From the cell containing the given text, extract its center point as (X, Y) coordinate. 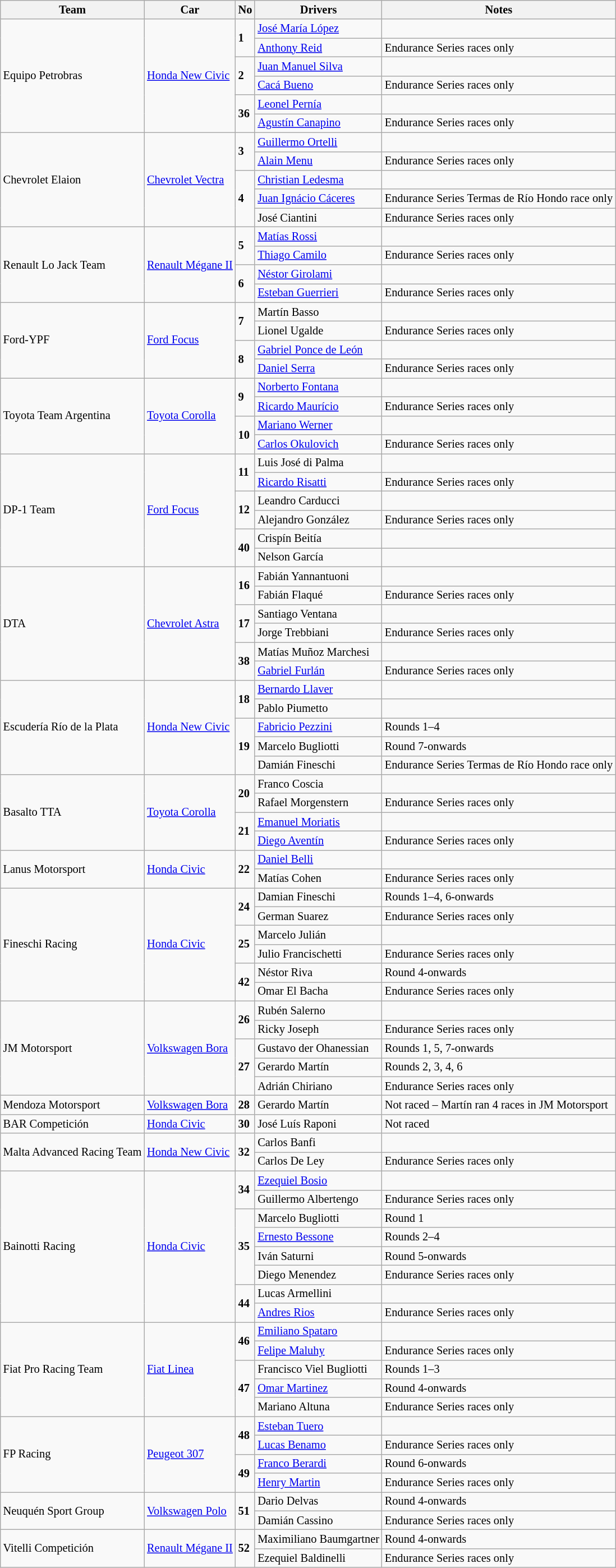
Ricardo Maurício (319, 406)
Alejandro González (319, 519)
Basalto TTA (72, 812)
4 (246, 199)
2 (246, 75)
1 (246, 38)
Franco Coscia (319, 784)
Drivers (319, 10)
Damián Fineschi (319, 765)
Fabián Yannantuoni (319, 576)
Gabriel Furlán (319, 670)
Leonel Pernía (319, 104)
Anthony Reid (319, 48)
24 (246, 907)
12 (246, 509)
Rounds 1, 5, 7-onwards (499, 1048)
Peugeot 307 (190, 1454)
Norberto Fontana (319, 387)
Daniel Belli (319, 859)
28 (246, 1105)
42 (246, 982)
JM Motorsport (72, 1048)
30 (246, 1124)
Leandro Carducci (319, 500)
21 (246, 831)
Ezequiel Bosio (319, 1180)
36 (246, 113)
Esteban Tuero (319, 1426)
Henry Martin (319, 1483)
16 (246, 586)
Ricky Joseph (319, 1029)
Agustín Canapino (319, 123)
FP Racing (72, 1454)
Matías Cohen (319, 879)
Not raced – Martín ran 4 races in JM Motorsport (499, 1105)
Lionel Ugalde (319, 330)
Round 6-onwards (499, 1464)
Gabriel Ponce de León (319, 350)
27 (246, 1067)
José Luís Raponi (319, 1124)
Julio Francischetti (319, 954)
38 (246, 661)
Not raced (499, 1124)
Juan Ignácio Cáceres (319, 199)
Matías Rossi (319, 236)
Crispín Beitía (319, 539)
Bernardo Llaver (319, 689)
Maximiliano Baumgartner (319, 1539)
8 (246, 359)
Mariano Altuna (319, 1407)
Volkswagen Polo (190, 1510)
7 (246, 321)
Team (72, 10)
Luis José di Palma (319, 463)
Juan Manuel Silva (319, 66)
Fabián Flaqué (319, 595)
Christian Ledesma (319, 180)
Lucas Armellini (319, 1294)
Rounds 2, 3, 4, 6 (499, 1067)
Ernesto Bessone (319, 1237)
Fiat Linea (190, 1369)
Omar El Bacha (319, 991)
Renault Lo Jack Team (72, 265)
Round 7-onwards (499, 746)
Mendoza Motorsport (72, 1105)
22 (246, 868)
José María López (319, 29)
Diego Menendez (319, 1275)
49 (246, 1473)
DP-1 Team (72, 510)
Carlos Okulovich (319, 444)
Jorge Trebbiani (319, 633)
48 (246, 1435)
DTA (72, 623)
Rounds 1–4 (499, 727)
Alain Menu (319, 161)
Felipe Maluhy (319, 1350)
Andres Rios (319, 1313)
Cacá Bueno (319, 85)
Ezequiel Baldinelli (319, 1558)
German Suarez (319, 916)
Matías Muñoz Marchesi (319, 652)
Carlos De Ley (319, 1161)
Adrián Chiriano (319, 1086)
Gustavo der Ohanessian (319, 1048)
Round 1 (499, 1218)
Equipo Petrobras (72, 76)
Chevrolet Vectra (190, 180)
Guillermo Ortelli (319, 142)
Omar Martinez (319, 1388)
BAR Competición (72, 1124)
Martín Basso (319, 312)
Damián Cassino (319, 1520)
Fineschi Racing (72, 944)
Chevrolet Elaion (72, 180)
Emiliano Spataro (319, 1331)
44 (246, 1303)
Esteban Guerrieri (319, 293)
Vitelli Competición (72, 1548)
Rafael Morgenstern (319, 803)
18 (246, 699)
35 (246, 1247)
51 (246, 1510)
José Ciantini (319, 218)
32 (246, 1152)
Bainotti Racing (72, 1247)
34 (246, 1189)
19 (246, 746)
Rubén Salerno (319, 1010)
3 (246, 151)
Dario Delvas (319, 1501)
Pablo Piumetto (319, 709)
Rounds 1–3 (499, 1369)
11 (246, 472)
Néstor Girolami (319, 274)
No (246, 10)
Ford-YPF (72, 340)
Guillermo Albertengo (319, 1199)
Car (190, 10)
26 (246, 1020)
17 (246, 623)
Round 5-onwards (499, 1256)
Franco Berardi (319, 1464)
Fiat Pro Racing Team (72, 1369)
Mariano Werner (319, 425)
Iván Saturni (319, 1256)
Carlos Banfi (319, 1143)
40 (246, 548)
9 (246, 396)
Toyota Team Argentina (72, 415)
Daniel Serra (319, 369)
Damian Fineschi (319, 897)
Francisco Viel Bugliotti (319, 1369)
Fabricio Pezzini (319, 727)
10 (246, 434)
Rounds 1–4, 6-onwards (499, 897)
25 (246, 945)
5 (246, 246)
Marcelo Julián (319, 935)
Rounds 2–4 (499, 1237)
Nelson García (319, 557)
20 (246, 793)
Neuquén Sport Group (72, 1510)
Diego Aventín (319, 840)
Néstor Riva (319, 973)
Emanuel Moriatis (319, 822)
Santiago Ventana (319, 614)
Chevrolet Astra (190, 623)
52 (246, 1548)
47 (246, 1388)
Ricardo Risatti (319, 482)
46 (246, 1341)
Escudería Río de la Plata (72, 727)
Lanus Motorsport (72, 868)
Malta Advanced Racing Team (72, 1152)
Lucas Benamo (319, 1445)
Notes (499, 10)
Thiago Camilo (319, 255)
6 (246, 284)
